For the text-containing cell, return its midpoint in [X, Y] coordinate format. 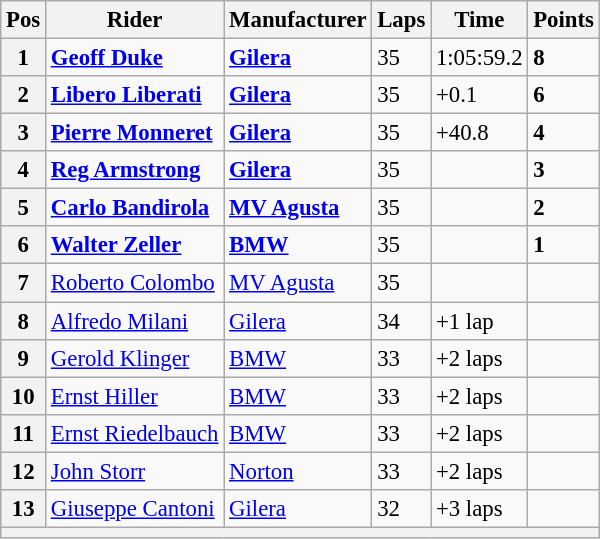
Roberto Colombo [135, 283]
Libero Liberati [135, 95]
Carlo Bandirola [135, 208]
Pierre Monneret [135, 133]
+3 laps [480, 509]
Time [480, 20]
Pos [24, 20]
+1 lap [480, 321]
Reg Armstrong [135, 170]
Points [564, 20]
Giuseppe Cantoni [135, 509]
11 [24, 433]
Rider [135, 20]
34 [402, 321]
+40.8 [480, 133]
Ernst Riedelbauch [135, 433]
Gerold Klinger [135, 358]
1:05:59.2 [480, 58]
John Storr [135, 471]
9 [24, 358]
12 [24, 471]
Norton [298, 471]
Walter Zeller [135, 245]
32 [402, 509]
Ernst Hiller [135, 396]
5 [24, 208]
10 [24, 396]
Laps [402, 20]
+0.1 [480, 95]
13 [24, 509]
7 [24, 283]
Manufacturer [298, 20]
Geoff Duke [135, 58]
Alfredo Milani [135, 321]
